Detect which cell encompasses the target text, then output its [X, Y] center coordinate. 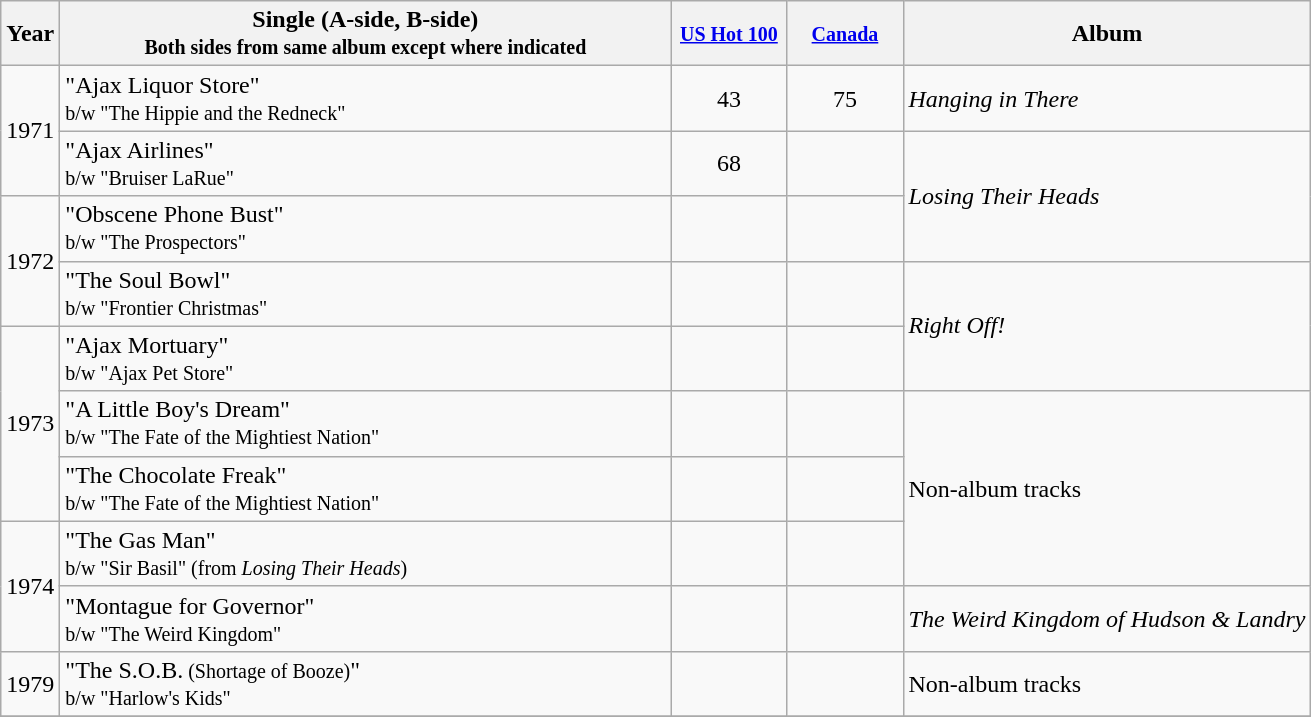
1973 [30, 424]
Single (A-side, B-side)Both sides from same album except where indicated [366, 34]
"The Gas Man"b/w "Sir Basil" (from Losing Their Heads) [366, 554]
"Montague for Governor"b/w "The Weird Kingdom" [366, 618]
1979 [30, 684]
Year [30, 34]
1971 [30, 131]
The Weird Kingdom of Hudson & Landry [1107, 618]
Right Off! [1107, 326]
Album [1107, 34]
"Ajax Airlines"b/w "Bruiser LaRue" [366, 164]
43 [729, 98]
US Hot 100 [729, 34]
"The Soul Bowl"b/w "Frontier Christmas" [366, 294]
"Ajax Liquor Store"b/w "The Hippie and the Redneck" [366, 98]
75 [845, 98]
"Obscene Phone Bust"b/w "The Prospectors" [366, 228]
Canada [845, 34]
68 [729, 164]
"A Little Boy's Dream"b/w "The Fate of the Mightiest Nation" [366, 424]
"Ajax Mortuary"b/w "Ajax Pet Store" [366, 358]
"The S.O.B. (Shortage of Booze)"b/w "Harlow's Kids" [366, 684]
"The Chocolate Freak"b/w "The Fate of the Mightiest Nation" [366, 488]
1974 [30, 586]
Losing Their Heads [1107, 196]
1972 [30, 261]
Hanging in There [1107, 98]
